Determine the (x, y) coordinate at the center of the cell enclosing the given text.  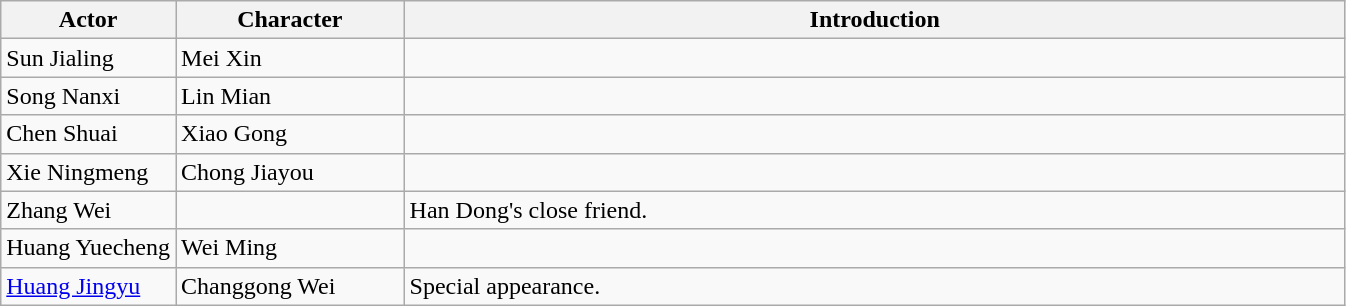
Chen Shuai (88, 134)
Special appearance. (874, 286)
Xiao Gong (290, 134)
Chong Jiayou (290, 172)
Huang Jingyu (88, 286)
Lin Mian (290, 96)
Huang Yuecheng (88, 248)
Xie Ningmeng (88, 172)
Sun Jialing (88, 58)
Wei Ming (290, 248)
Character (290, 20)
Mei Xin (290, 58)
Actor (88, 20)
Song Nanxi (88, 96)
Introduction (874, 20)
Han Dong's close friend. (874, 210)
Zhang Wei (88, 210)
Changgong Wei (290, 286)
